Output the (x, y) coordinate of the center of the cell containing the given text.  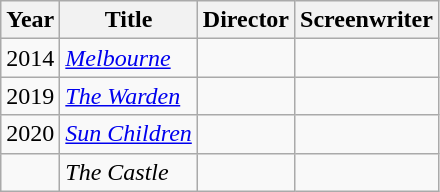
Year (30, 20)
2020 (30, 134)
The Warden (129, 96)
Sun Children (129, 134)
Director (246, 20)
2019 (30, 96)
Screenwriter (367, 20)
Title (129, 20)
The Castle (129, 172)
2014 (30, 58)
Melbourne (129, 58)
